Return the [x, y] coordinate for the center point of the cell that contains the specified text.  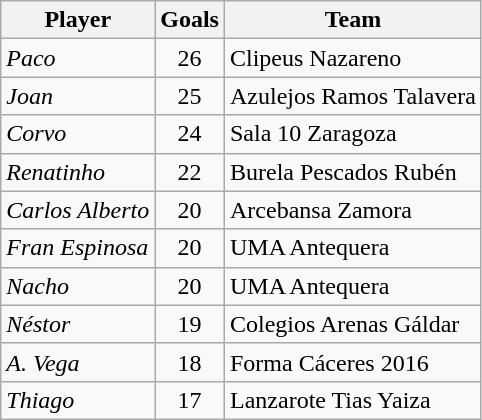
Sala 10 Zaragoza [352, 134]
22 [190, 172]
Carlos Alberto [78, 210]
Colegios Arenas Gáldar [352, 324]
Thiago [78, 400]
17 [190, 400]
26 [190, 58]
Fran Espinosa [78, 248]
Corvo [78, 134]
Burela Pescados Rubén [352, 172]
Goals [190, 20]
Arcebansa Zamora [352, 210]
Azulejos Ramos Talavera [352, 96]
Team [352, 20]
Renatinho [78, 172]
Forma Cáceres 2016 [352, 362]
Player [78, 20]
18 [190, 362]
Joan [78, 96]
Clipeus Nazareno [352, 58]
Paco [78, 58]
24 [190, 134]
Néstor [78, 324]
Nacho [78, 286]
19 [190, 324]
Lanzarote Tias Yaiza [352, 400]
25 [190, 96]
A. Vega [78, 362]
